Return [X, Y] of the center of cell containing provided text 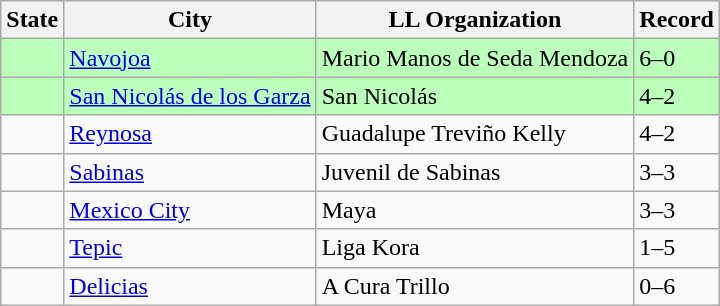
Maya [475, 210]
Liga Kora [475, 248]
6–0 [677, 58]
LL Organization [475, 20]
San Nicolás [475, 96]
Guadalupe Treviño Kelly [475, 134]
San Nicolás de los Garza [190, 96]
Sabinas [190, 172]
City [190, 20]
1–5 [677, 248]
Reynosa [190, 134]
Mario Manos de Seda Mendoza [475, 58]
0–6 [677, 286]
Tepic [190, 248]
Record [677, 20]
Navojoa [190, 58]
A Cura Trillo [475, 286]
Mexico City [190, 210]
Juvenil de Sabinas [475, 172]
State [32, 20]
Delicias [190, 286]
